Locate the cell with the specified text and output its [x, y] center coordinate. 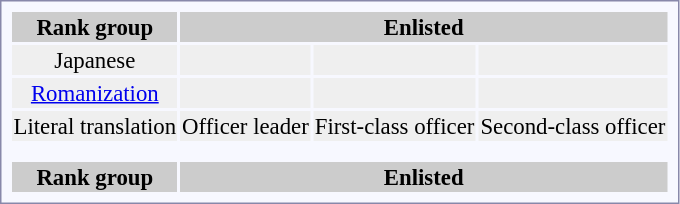
Romanization [95, 93]
Japanese [95, 60]
Officer leader [246, 126]
First-class officer [394, 126]
Second-class officer [573, 126]
Literal translation [95, 126]
